Identify which cell holds the provided text, then report its (x, y) central coordinate. 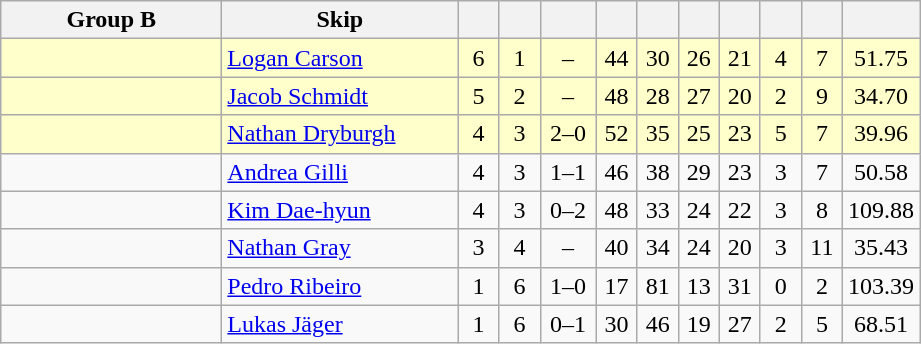
50.58 (880, 172)
0 (780, 286)
21 (740, 58)
81 (658, 286)
Nathan Dryburgh (340, 134)
34.70 (880, 96)
52 (616, 134)
0–2 (568, 210)
35 (658, 134)
68.51 (880, 324)
Skip (340, 20)
29 (698, 172)
22 (740, 210)
Group B (112, 20)
25 (698, 134)
28 (658, 96)
40 (616, 248)
Nathan Gray (340, 248)
Pedro Ribeiro (340, 286)
31 (740, 286)
17 (616, 286)
Andrea Gilli (340, 172)
109.88 (880, 210)
0–1 (568, 324)
34 (658, 248)
1–0 (568, 286)
51.75 (880, 58)
26 (698, 58)
1–1 (568, 172)
103.39 (880, 286)
38 (658, 172)
44 (616, 58)
2–0 (568, 134)
Logan Carson (340, 58)
39.96 (880, 134)
Jacob Schmidt (340, 96)
13 (698, 286)
19 (698, 324)
Lukas Jäger (340, 324)
33 (658, 210)
11 (822, 248)
Kim Dae-hyun (340, 210)
8 (822, 210)
9 (822, 96)
35.43 (880, 248)
